Identify which cell holds the provided text, then report its [x, y] central coordinate. 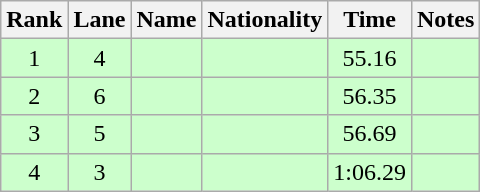
Time [370, 20]
Rank [34, 20]
56.35 [370, 96]
55.16 [370, 58]
2 [34, 96]
Lane [100, 20]
5 [100, 134]
Nationality [265, 20]
Name [166, 20]
6 [100, 96]
56.69 [370, 134]
1:06.29 [370, 172]
Notes [445, 20]
1 [34, 58]
